Determine the [x, y] coordinate at the center of the cell enclosing the given text.  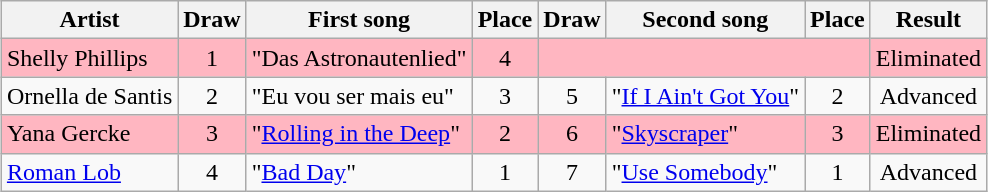
Roman Lob [89, 172]
"Rolling in the Deep" [359, 134]
First song [359, 20]
"Eu vou ser mais eu" [359, 96]
Ornella de Santis [89, 96]
"Das Astronautenlied" [359, 58]
"Skyscraper" [705, 134]
Shelly Phillips [89, 58]
Second song [705, 20]
6 [572, 134]
"Bad Day" [359, 172]
Result [928, 20]
Artist [89, 20]
7 [572, 172]
"If I Ain't Got You" [705, 96]
5 [572, 96]
"Use Somebody" [705, 172]
Yana Gercke [89, 134]
